Capture the cell that displays the provided text and extract its [x, y] central coordinate. 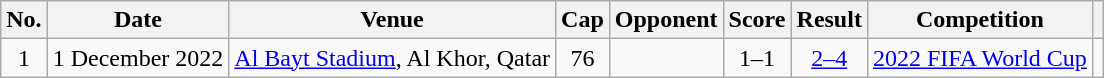
Score [757, 20]
2022 FIFA World Cup [980, 58]
Result [829, 20]
Opponent [666, 20]
2–4 [829, 58]
1–1 [757, 58]
Al Bayt Stadium, Al Khor, Qatar [392, 58]
1 December 2022 [138, 58]
Venue [392, 20]
76 [583, 58]
No. [24, 20]
1 [24, 58]
Date [138, 20]
Competition [980, 20]
Cap [583, 20]
